Determine the [X, Y] coordinate at the center of the cell enclosing the given text.  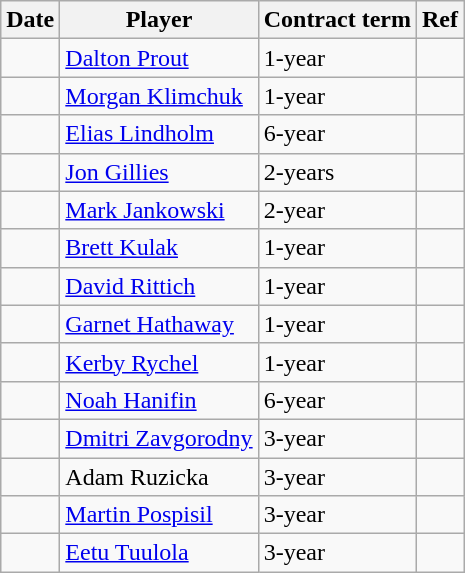
2-year [337, 210]
Ref [440, 20]
Elias Lindholm [159, 134]
Date [30, 20]
Garnet Hathaway [159, 324]
Kerby Rychel [159, 362]
Noah Hanifin [159, 400]
Adam Ruzicka [159, 477]
Martin Pospisil [159, 515]
Morgan Klimchuk [159, 96]
Dalton Prout [159, 58]
Dmitri Zavgorodny [159, 438]
Brett Kulak [159, 248]
Contract term [337, 20]
2-years [337, 172]
David Rittich [159, 286]
Jon Gillies [159, 172]
Mark Jankowski [159, 210]
Player [159, 20]
Eetu Tuulola [159, 553]
